Pinpoint the cell where the given text exists, returning its (x, y) midpoint coordinate. 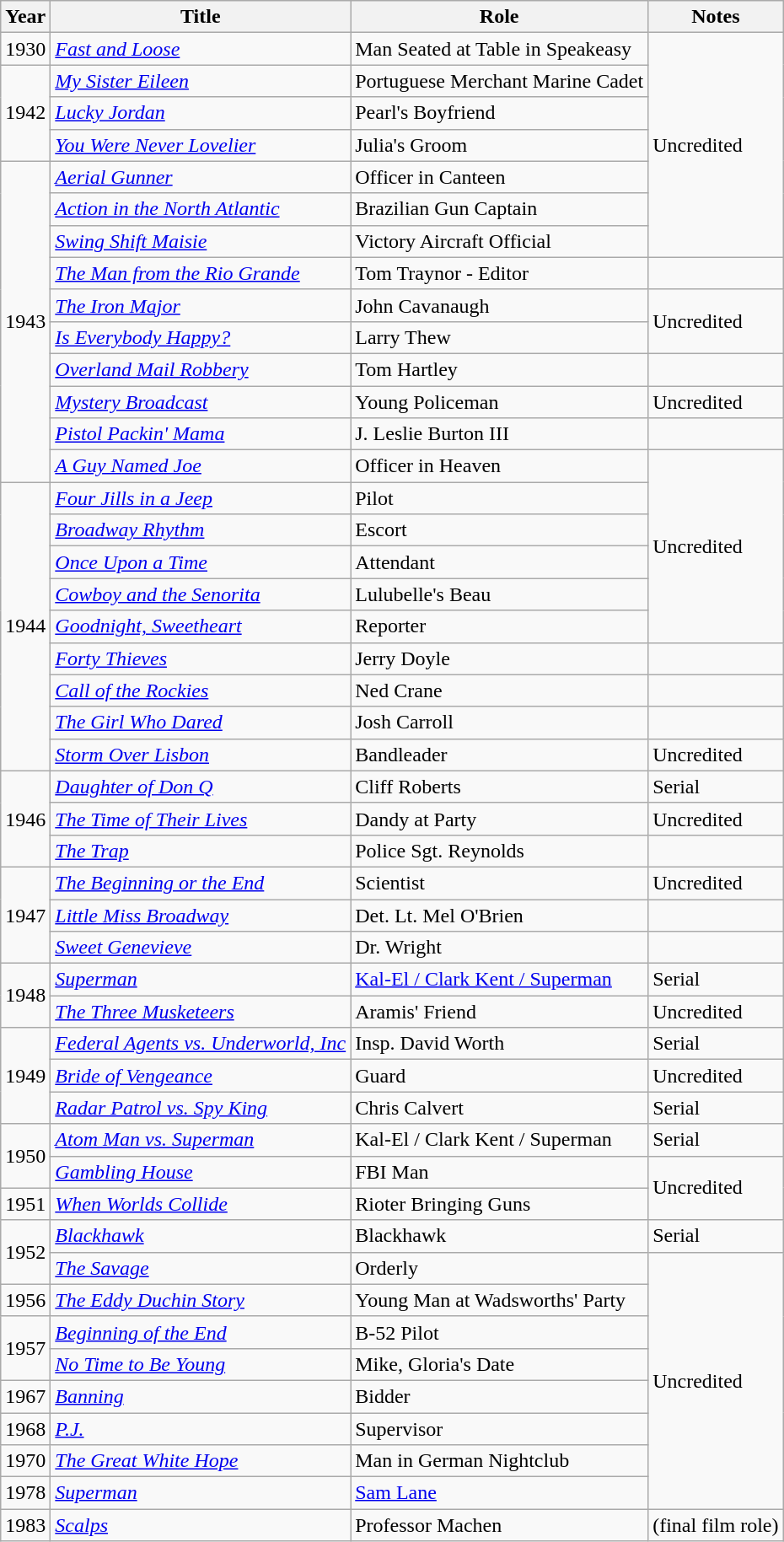
Brazilian Gun Captain (499, 209)
Role (499, 17)
1970 (25, 1461)
Mike, Gloria's Date (499, 1364)
1967 (25, 1396)
Action in the North Atlantic (201, 209)
1968 (25, 1429)
John Cavanaugh (499, 305)
Dandy at Party (499, 819)
1951 (25, 1204)
Escort (499, 530)
Atom Man vs. Superman (201, 1140)
The Time of Their Lives (201, 819)
Cowboy and the Senorita (201, 594)
The Girl Who Dared (201, 723)
Julia's Groom (499, 145)
1949 (25, 1076)
Aerial Gunner (201, 177)
The Savage (201, 1268)
Bandleader (499, 755)
Scalps (201, 1525)
Jerry Doyle (499, 658)
1944 (25, 627)
Bride of Vengeance (201, 1076)
Sweet Genevieve (201, 948)
J. Leslie Burton III (499, 434)
Det. Lt. Mel O'Brien (499, 915)
Notes (716, 17)
Rioter Bringing Guns (499, 1204)
1978 (25, 1493)
Josh Carroll (499, 723)
Police Sgt. Reynolds (499, 851)
Larry Thew (499, 337)
1956 (25, 1300)
Supervisor (499, 1429)
Ned Crane (499, 690)
Chris Calvert (499, 1108)
1942 (25, 113)
Orderly (499, 1268)
Pistol Packin' Mama (201, 434)
Little Miss Broadway (201, 915)
Call of the Rockies (201, 690)
(final film role) (716, 1525)
My Sister Eileen (201, 81)
1957 (25, 1348)
Man in German Nightclub (499, 1461)
Portuguese Merchant Marine Cadet (499, 81)
1947 (25, 915)
FBI Man (499, 1172)
The Trap (201, 851)
Professor Machen (499, 1525)
You Were Never Lovelier (201, 145)
Insp. David Worth (499, 1044)
Scientist (499, 883)
Radar Patrol vs. Spy King (201, 1108)
1948 (25, 996)
No Time to Be Young (201, 1364)
Dr. Wright (499, 948)
Overland Mail Robbery (201, 369)
Gambling House (201, 1172)
Tom Traynor - Editor (499, 273)
1983 (25, 1525)
Officer in Canteen (499, 177)
Beginning of the End (201, 1332)
1943 (25, 322)
The Man from the Rio Grande (201, 273)
Young Policeman (499, 402)
Mystery Broadcast (201, 402)
Once Upon a Time (201, 562)
Officer in Heaven (499, 466)
Broadway Rhythm (201, 530)
1950 (25, 1156)
Tom Hartley (499, 369)
Banning (201, 1396)
1946 (25, 819)
Attendant (499, 562)
When Worlds Collide (201, 1204)
Is Everybody Happy? (201, 337)
Man Seated at Table in Speakeasy (499, 49)
B-52 Pilot (499, 1332)
The Iron Major (201, 305)
Young Man at Wadsworths' Party (499, 1300)
P.J. (201, 1429)
The Three Musketeers (201, 1012)
1930 (25, 49)
Federal Agents vs. Underworld, Inc (201, 1044)
Title (201, 17)
Bidder (499, 1396)
Swing Shift Maisie (201, 241)
The Great White Hope (201, 1461)
Pearl's Boyfriend (499, 113)
Goodnight, Sweetheart (201, 626)
1952 (25, 1252)
Forty Thieves (201, 658)
The Eddy Duchin Story (201, 1300)
Four Jills in a Jeep (201, 498)
Sam Lane (499, 1493)
The Beginning or the End (201, 883)
Lulubelle's Beau (499, 594)
Pilot (499, 498)
Storm Over Lisbon (201, 755)
Lucky Jordan (201, 113)
Victory Aircraft Official (499, 241)
Fast and Loose (201, 49)
Guard (499, 1076)
Daughter of Don Q (201, 787)
Year (25, 17)
Reporter (499, 626)
Cliff Roberts (499, 787)
A Guy Named Joe (201, 466)
Aramis' Friend (499, 1012)
